Provide the (x, y) coordinate of the cell's center where the given text is located.  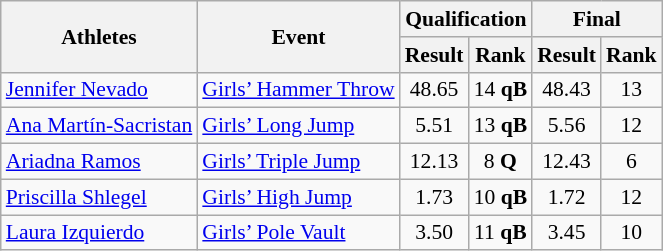
1.72 (566, 197)
12.43 (566, 162)
Qualification (466, 19)
Girls’ Triple Jump (298, 162)
10 (632, 233)
5.51 (434, 126)
12.13 (434, 162)
Laura Izquierdo (100, 233)
Girls’ High Jump (298, 197)
13 (632, 90)
Ariadna Ramos (100, 162)
Girls’ Long Jump (298, 126)
13 qB (501, 126)
Ana Martín-Sacristan (100, 126)
1.73 (434, 197)
Girls’ Hammer Throw (298, 90)
Jennifer Nevado (100, 90)
Event (298, 36)
Girls’ Pole Vault (298, 233)
6 (632, 162)
3.50 (434, 233)
5.56 (566, 126)
11 qB (501, 233)
8 Q (501, 162)
48.65 (434, 90)
10 qB (501, 197)
14 qB (501, 90)
Priscilla Shlegel (100, 197)
3.45 (566, 233)
Athletes (100, 36)
48.43 (566, 90)
Final (596, 19)
